Scan for the cell matching the given text and deliver its (X, Y) coordinate at center. 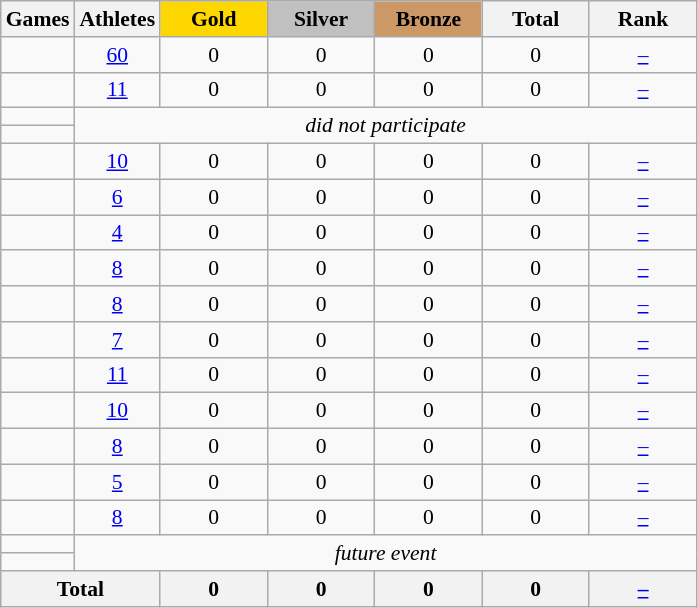
Athletes (117, 19)
Silver (320, 19)
did not participate (385, 126)
Games (38, 19)
7 (117, 340)
5 (117, 482)
6 (117, 197)
Gold (214, 19)
Rank (642, 19)
future event (385, 554)
4 (117, 233)
60 (117, 55)
Bronze (428, 19)
